Find where the given text appears and provide that cell's center as [X, Y] coordinate. 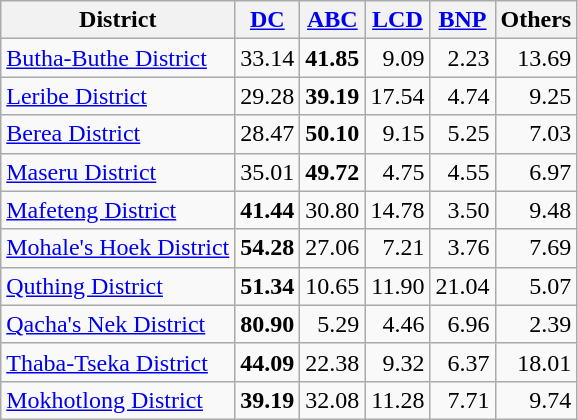
Quthing District [118, 286]
BNP [462, 20]
41.85 [332, 58]
LCD [398, 20]
Berea District [118, 134]
2.39 [536, 324]
Mokhotlong District [118, 400]
49.72 [332, 172]
80.90 [268, 324]
9.15 [398, 134]
22.38 [332, 362]
9.25 [536, 96]
7.21 [398, 248]
50.10 [332, 134]
9.48 [536, 210]
4.55 [462, 172]
Thaba-Tseka District [118, 362]
3.76 [462, 248]
27.06 [332, 248]
7.03 [536, 134]
13.69 [536, 58]
33.14 [268, 58]
Others [536, 20]
44.09 [268, 362]
11.90 [398, 286]
32.08 [332, 400]
Leribe District [118, 96]
Qacha's Nek District [118, 324]
7.71 [462, 400]
9.74 [536, 400]
4.74 [462, 96]
54.28 [268, 248]
Butha-Buthe District [118, 58]
5.29 [332, 324]
3.50 [462, 210]
51.34 [268, 286]
6.96 [462, 324]
11.28 [398, 400]
6.37 [462, 362]
District [118, 20]
Mafeteng District [118, 210]
30.80 [332, 210]
29.28 [268, 96]
Mohale's Hoek District [118, 248]
ABC [332, 20]
2.23 [462, 58]
28.47 [268, 134]
21.04 [462, 286]
18.01 [536, 362]
35.01 [268, 172]
17.54 [398, 96]
9.09 [398, 58]
4.46 [398, 324]
4.75 [398, 172]
5.07 [536, 286]
9.32 [398, 362]
5.25 [462, 134]
Maseru District [118, 172]
DC [268, 20]
41.44 [268, 210]
14.78 [398, 210]
6.97 [536, 172]
7.69 [536, 248]
10.65 [332, 286]
